Extract the [x, y] coordinate from the center of the cell holding the provided text.  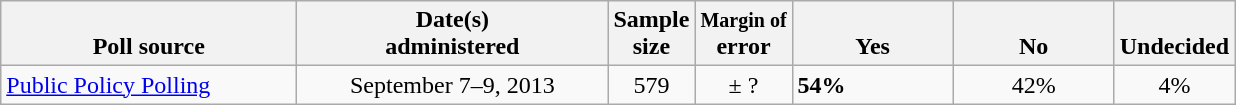
Public Policy Polling [149, 85]
Date(s)administered [452, 34]
Samplesize [652, 34]
± ? [744, 85]
Yes [872, 34]
42% [1034, 85]
No [1034, 34]
Undecided [1174, 34]
4% [1174, 85]
September 7–9, 2013 [452, 85]
Margin oferror [744, 34]
579 [652, 85]
Poll source [149, 34]
54% [872, 85]
